Capture the cell that displays the provided text and extract its [X, Y] central coordinate. 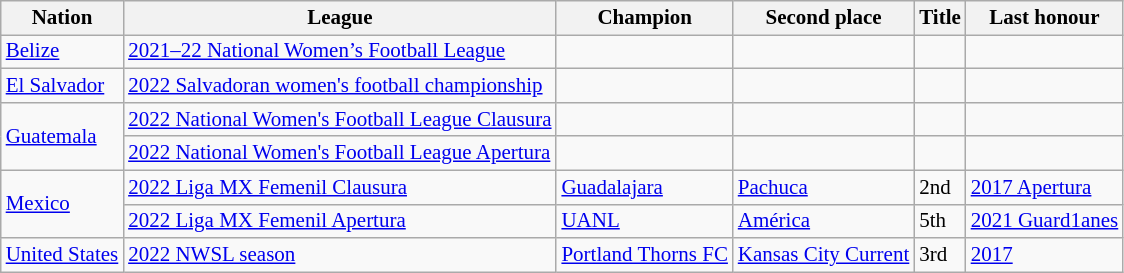
2022 Salvadoran women's football championship [340, 86]
Mexico [62, 204]
5th [940, 221]
2021–22 National Women’s Football League [340, 52]
League [340, 18]
2017 [1044, 255]
UANL [644, 221]
El Salvador [62, 86]
Belize [62, 52]
2022 Liga MX Femenil Apertura [340, 221]
Second place [824, 18]
América [824, 221]
2022 National Women's Football League Clausura [340, 119]
2021 Guard1anes [1044, 221]
Guatemala [62, 136]
2022 Liga MX Femenil Clausura [340, 187]
2022 National Women's Football League Apertura [340, 153]
Guadalajara [644, 187]
Pachuca [824, 187]
Title [940, 18]
2022 NWSL season [340, 255]
Portland Thorns FC [644, 255]
3rd [940, 255]
2017 Apertura [1044, 187]
2nd [940, 187]
Kansas City Current [824, 255]
United States [62, 255]
Champion [644, 18]
Last honour [1044, 18]
Nation [62, 18]
